Detect which cell encompasses the target text, then output its [x, y] center coordinate. 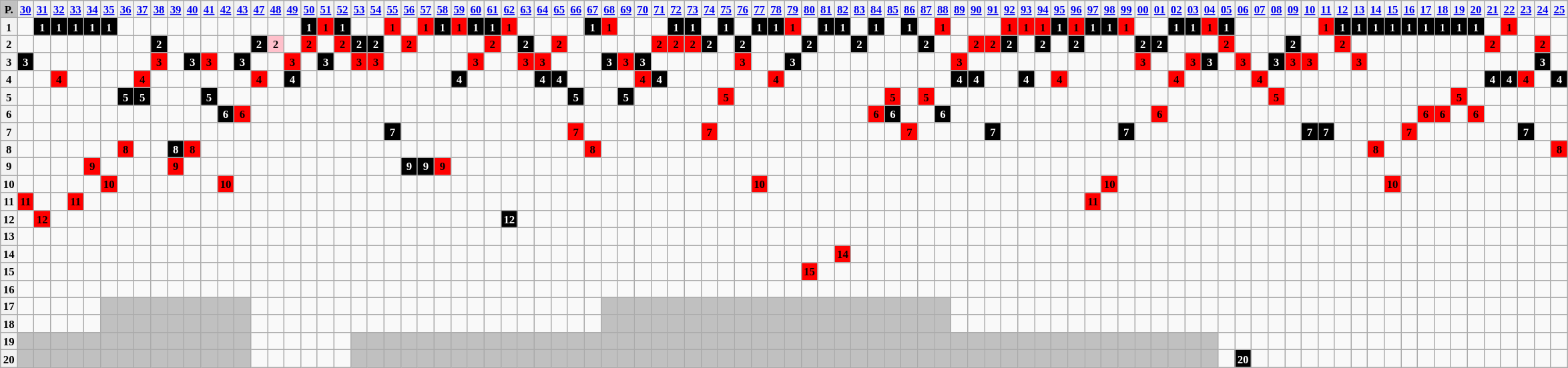
62 [509, 9]
67 [593, 9]
00 [1143, 9]
31 [43, 9]
21 [1493, 9]
75 [726, 9]
49 [292, 9]
22 [1509, 9]
39 [176, 9]
54 [375, 9]
88 [943, 9]
07 [1260, 9]
70 [642, 9]
25 [1559, 9]
72 [676, 9]
23 [1526, 9]
32 [59, 9]
99 [1127, 9]
53 [359, 9]
57 [426, 9]
69 [626, 9]
73 [693, 9]
37 [143, 9]
51 [326, 9]
36 [125, 9]
92 [1009, 9]
97 [1093, 9]
78 [776, 9]
66 [575, 9]
48 [275, 9]
24 [1542, 9]
71 [660, 9]
58 [442, 9]
95 [1060, 9]
47 [259, 9]
34 [92, 9]
98 [1109, 9]
91 [993, 9]
77 [760, 9]
63 [526, 9]
86 [909, 9]
74 [709, 9]
08 [1276, 9]
81 [826, 9]
50 [308, 9]
02 [1176, 9]
87 [927, 9]
09 [1294, 9]
79 [793, 9]
89 [960, 9]
38 [159, 9]
30 [25, 9]
04 [1210, 9]
94 [1043, 9]
68 [609, 9]
83 [860, 9]
06 [1243, 9]
40 [192, 9]
96 [1076, 9]
85 [893, 9]
41 [210, 9]
80 [809, 9]
05 [1227, 9]
03 [1194, 9]
90 [976, 9]
33 [76, 9]
01 [1160, 9]
84 [876, 9]
76 [742, 9]
61 [493, 9]
55 [393, 9]
43 [243, 9]
93 [1027, 9]
60 [475, 9]
59 [459, 9]
65 [559, 9]
82 [842, 9]
35 [109, 9]
64 [542, 9]
56 [409, 9]
42 [226, 9]
P. [9, 9]
52 [342, 9]
